Pinpoint the cell where the given text exists, returning its [X, Y] midpoint coordinate. 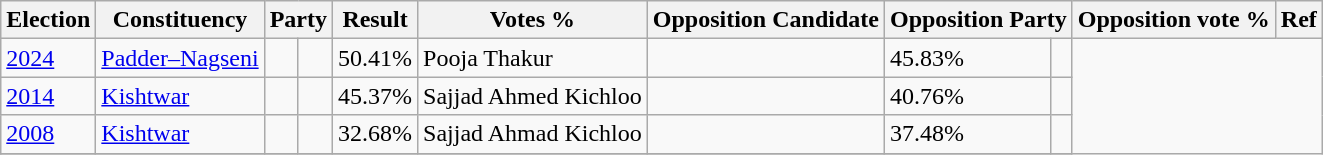
Opposition Party [978, 20]
2024 [48, 58]
32.68% [376, 134]
40.76% [967, 96]
Opposition Candidate [766, 20]
45.37% [376, 96]
Sajjad Ahmed Kichloo [533, 96]
Pooja Thakur [533, 58]
2008 [48, 134]
37.48% [967, 134]
Ref [1298, 20]
2014 [48, 96]
Opposition vote % [1174, 20]
Constituency [180, 20]
Votes % [533, 20]
45.83% [967, 58]
Result [376, 20]
Party [298, 20]
Sajjad Ahmad Kichloo [533, 134]
Padder–Nagseni [180, 58]
50.41% [376, 58]
Election [48, 20]
